Capture the cell that displays the provided text and extract its [X, Y] central coordinate. 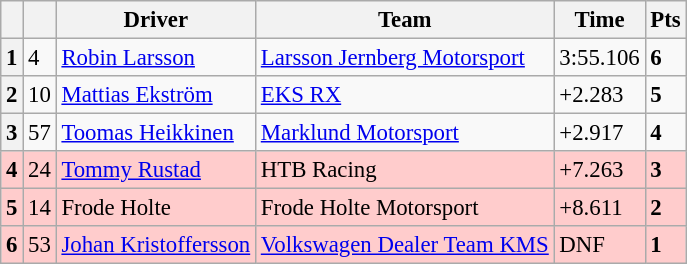
+2.283 [600, 95]
Team [404, 20]
57 [40, 133]
3:55.106 [600, 58]
Frode Holte [156, 208]
Driver [156, 20]
HTB Racing [404, 170]
Time [600, 20]
53 [40, 245]
Pts [666, 20]
24 [40, 170]
+7.263 [600, 170]
+2.917 [600, 133]
14 [40, 208]
Toomas Heikkinen [156, 133]
+8.611 [600, 208]
Marklund Motorsport [404, 133]
10 [40, 95]
Robin Larsson [156, 58]
EKS RX [404, 95]
Frode Holte Motorsport [404, 208]
DNF [600, 245]
Volkswagen Dealer Team KMS [404, 245]
Johan Kristoffersson [156, 245]
Mattias Ekström [156, 95]
Tommy Rustad [156, 170]
Larsson Jernberg Motorsport [404, 58]
